Extract the [x, y] coordinate from the center of the cell holding the provided text.  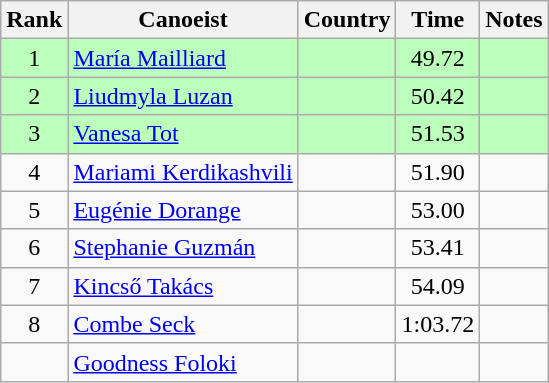
51.90 [438, 172]
Goodness Foloki [183, 362]
Rank [34, 20]
María Mailliard [183, 58]
Eugénie Dorange [183, 210]
Stephanie Guzmán [183, 248]
6 [34, 248]
Country [347, 20]
5 [34, 210]
8 [34, 324]
54.09 [438, 286]
49.72 [438, 58]
2 [34, 96]
Canoeist [183, 20]
Time [438, 20]
53.00 [438, 210]
7 [34, 286]
Mariami Kerdikashvili [183, 172]
Kincső Takács [183, 286]
Vanesa Tot [183, 134]
Notes [514, 20]
4 [34, 172]
1:03.72 [438, 324]
50.42 [438, 96]
Liudmyla Luzan [183, 96]
3 [34, 134]
1 [34, 58]
Combe Seck [183, 324]
51.53 [438, 134]
53.41 [438, 248]
